Pinpoint the cell where the given text exists, returning its (x, y) midpoint coordinate. 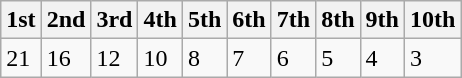
8 (204, 58)
5 (338, 58)
4th (160, 20)
10th (432, 20)
7 (249, 58)
16 (66, 58)
6th (249, 20)
3 (432, 58)
12 (114, 58)
5th (204, 20)
7th (293, 20)
6 (293, 58)
21 (21, 58)
4 (382, 58)
9th (382, 20)
2nd (66, 20)
10 (160, 58)
3rd (114, 20)
8th (338, 20)
1st (21, 20)
